Search for the cell housing the specified text and yield its (x, y) center coordinate. 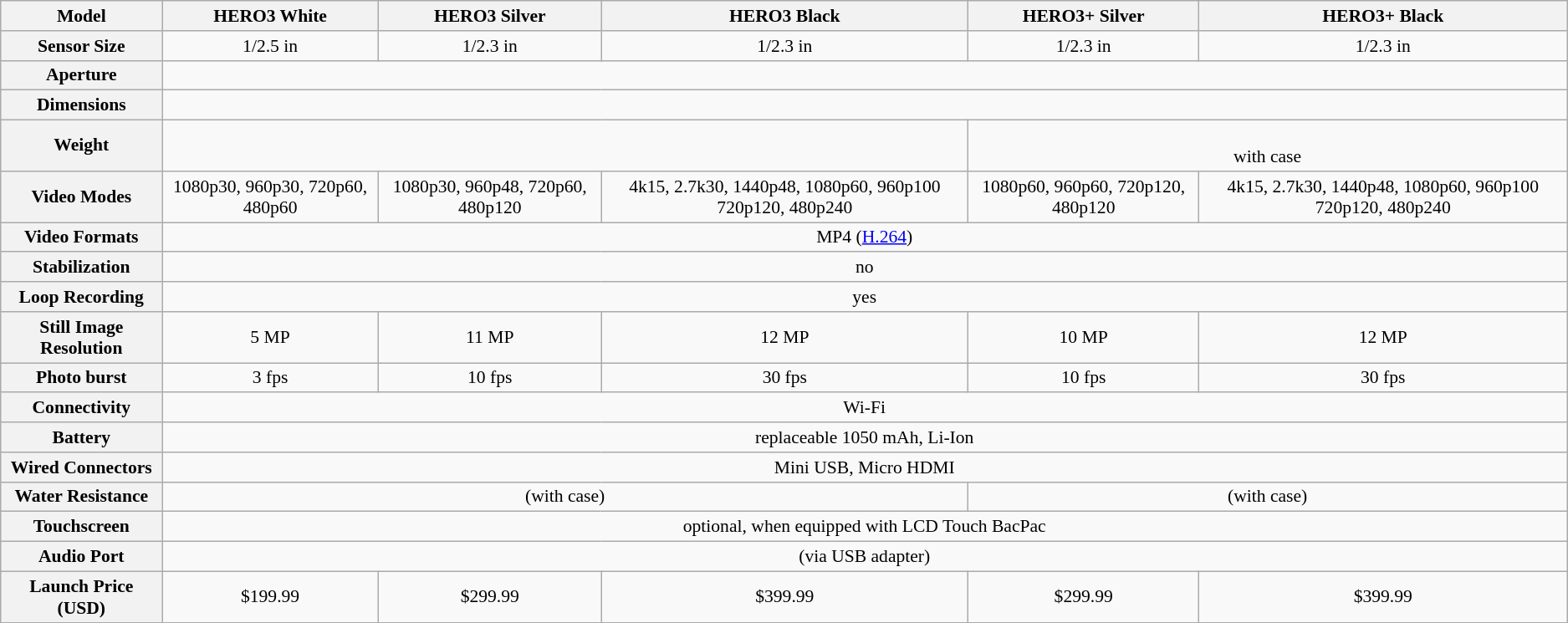
Loop Recording (82, 297)
Wi-Fi (865, 408)
1080p60, 960p60, 720p120, 480p120 (1084, 197)
Connectivity (82, 408)
Launch Price (USD) (82, 597)
Weight (82, 146)
Video Modes (82, 197)
no (865, 268)
Touchscreen (82, 527)
Photo burst (82, 378)
(via USB adapter) (865, 557)
with case (1268, 146)
HERO3 Black (784, 16)
Mini USB, Micro HDMI (865, 467)
HERO3+ Black (1383, 16)
10 MP (1084, 338)
Battery (82, 437)
Aperture (82, 75)
MP4 (H.264) (865, 237)
Audio Port (82, 557)
1080p30, 960p48, 720p60, 480p120 (490, 197)
Dimensions (82, 105)
HERO3 White (271, 16)
3 fps (271, 378)
yes (865, 297)
Still Image Resolution (82, 338)
1/2.5 in (271, 46)
Wired Connectors (82, 467)
5 MP (271, 338)
Water Resistance (82, 497)
Sensor Size (82, 46)
1080p30, 960p30, 720p60, 480p60 (271, 197)
11 MP (490, 338)
Stabilization (82, 268)
$199.99 (271, 597)
HERO3+ Silver (1084, 16)
replaceable 1050 mAh, Li-Ion (865, 437)
Video Formats (82, 237)
Model (82, 16)
optional, when equipped with LCD Touch BacPac (865, 527)
HERO3 Silver (490, 16)
